Provide the (x, y) coordinate of the cell's center where the given text is located.  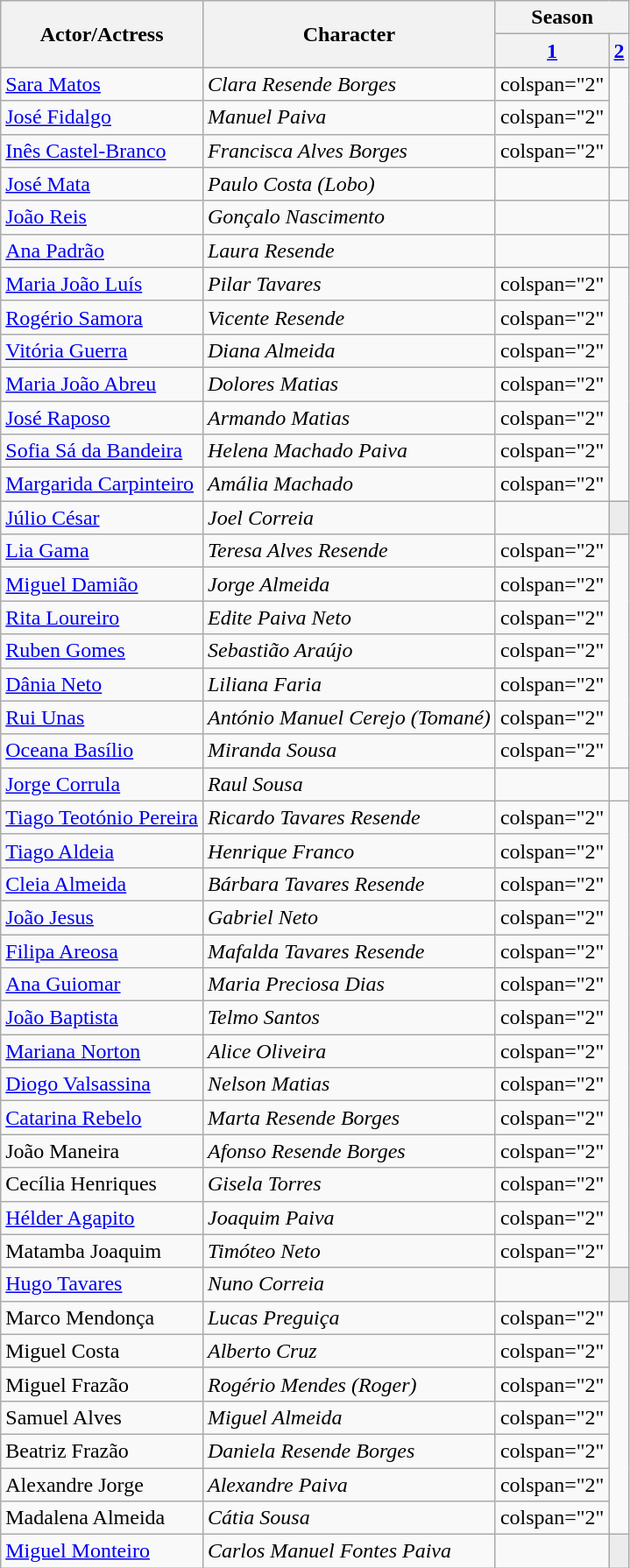
Mafalda Tavares Resende (349, 950)
Marco Mendonça (102, 1317)
João Jesus (102, 917)
Jorge Almeida (349, 584)
Filipa Areosa (102, 950)
Joaquim Paiva (349, 1218)
Miguel Damião (102, 584)
Tiago Teotónio Pereira (102, 817)
Margarida Carpinteiro (102, 484)
Ana Padrão (102, 251)
João Reis (102, 217)
Ana Guiomar (102, 985)
Cleia Almeida (102, 884)
Sofia Sá da Bandeira (102, 451)
Alexandre Jorge (102, 1485)
José Fidalgo (102, 117)
Raul Sousa (349, 784)
João Maneira (102, 1151)
Sara Matos (102, 84)
Inês Castel-Branco (102, 151)
Marta Resende Borges (349, 1118)
Samuel Alves (102, 1417)
Madalena Almeida (102, 1518)
Diogo Valsassina (102, 1084)
Maria João Luís (102, 284)
Maria João Abreu (102, 384)
Hugo Tavares (102, 1284)
Júlio César (102, 518)
Teresa Alves Resende (349, 551)
Rui Unas (102, 717)
Alice Oliveira (349, 1051)
António Manuel Cerejo (Tomané) (349, 717)
Vicente Resende (349, 317)
Edite Paiva Neto (349, 618)
Dânia Neto (102, 684)
Miguel Frazão (102, 1384)
Beatriz Frazão (102, 1451)
Sebastião Araújo (349, 651)
Henrique Franco (349, 851)
Cecília Henriques (102, 1184)
Ricardo Tavares Resende (349, 817)
Hélder Agapito (102, 1218)
Carlos Manuel Fontes Paiva (349, 1551)
Character (349, 34)
Tiago Aldeia (102, 851)
Oceana Basílio (102, 751)
Afonso Resende Borges (349, 1151)
João Baptista (102, 1018)
Maria Preciosa Dias (349, 985)
Armando Matias (349, 418)
Vitória Guerra (102, 350)
Rogério Samora (102, 317)
Joel Correia (349, 518)
Matamba Joaquim (102, 1251)
Miguel Monteiro (102, 1551)
Alberto Cruz (349, 1351)
Pilar Tavares (349, 284)
José Mata (102, 184)
Manuel Paiva (349, 117)
Bárbara Tavares Resende (349, 884)
1 (552, 51)
Miranda Sousa (349, 751)
Miguel Almeida (349, 1417)
Diana Almeida (349, 350)
Daniela Resende Borges (349, 1451)
2 (619, 51)
Laura Resende (349, 251)
Telmo Santos (349, 1018)
Alexandre Paiva (349, 1485)
Helena Machado Paiva (349, 451)
Catarina Rebelo (102, 1118)
Gisela Torres (349, 1184)
Miguel Costa (102, 1351)
Timóteo Neto (349, 1251)
Dolores Matias (349, 384)
Cátia Sousa (349, 1518)
Amália Machado (349, 484)
Francisca Alves Borges (349, 151)
Nelson Matias (349, 1084)
Gabriel Neto (349, 917)
Jorge Corrula (102, 784)
José Raposo (102, 418)
Rita Loureiro (102, 618)
Nuno Correia (349, 1284)
Paulo Costa (Lobo) (349, 184)
Clara Resende Borges (349, 84)
Gonçalo Nascimento (349, 217)
Actor/Actress (102, 34)
Ruben Gomes (102, 651)
Rogério Mendes (Roger) (349, 1384)
Lucas Preguiça (349, 1317)
Liliana Faria (349, 684)
Lia Gama (102, 551)
Season (563, 18)
Mariana Norton (102, 1051)
